Find where the given text appears and provide that cell's center as [X, Y] coordinate. 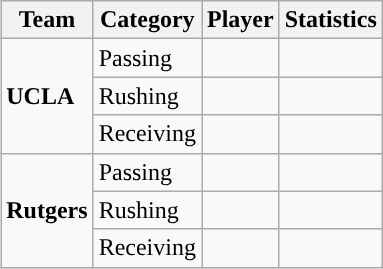
Player [241, 20]
Rutgers [47, 210]
Team [47, 20]
UCLA [47, 96]
Statistics [330, 20]
Category [147, 20]
